Pinpoint the cell where the given text exists, returning its [X, Y] midpoint coordinate. 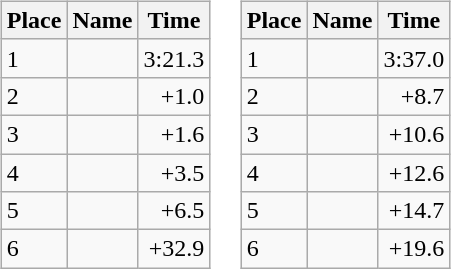
+10.6 [414, 134]
3:37.0 [414, 58]
+32.9 [174, 249]
+1.6 [174, 134]
+1.0 [174, 96]
+6.5 [174, 211]
+8.7 [414, 96]
+14.7 [414, 211]
3:21.3 [174, 58]
+12.6 [414, 173]
+19.6 [414, 249]
+3.5 [174, 173]
